Find where the given text appears and provide that cell's center as (X, Y) coordinate. 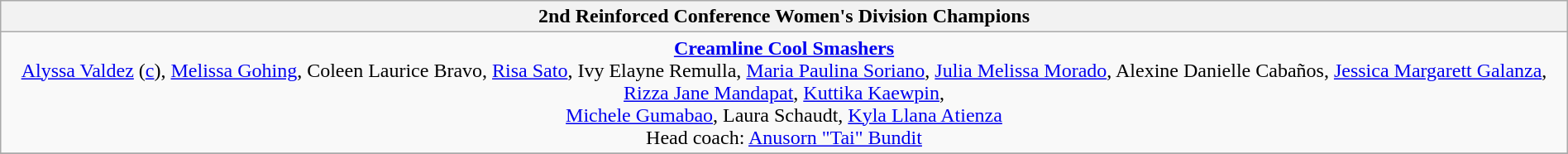
2nd Reinforced Conference Women's Division Champions (784, 17)
